Determine the (x, y) coordinate at the center of the cell enclosing the given text.  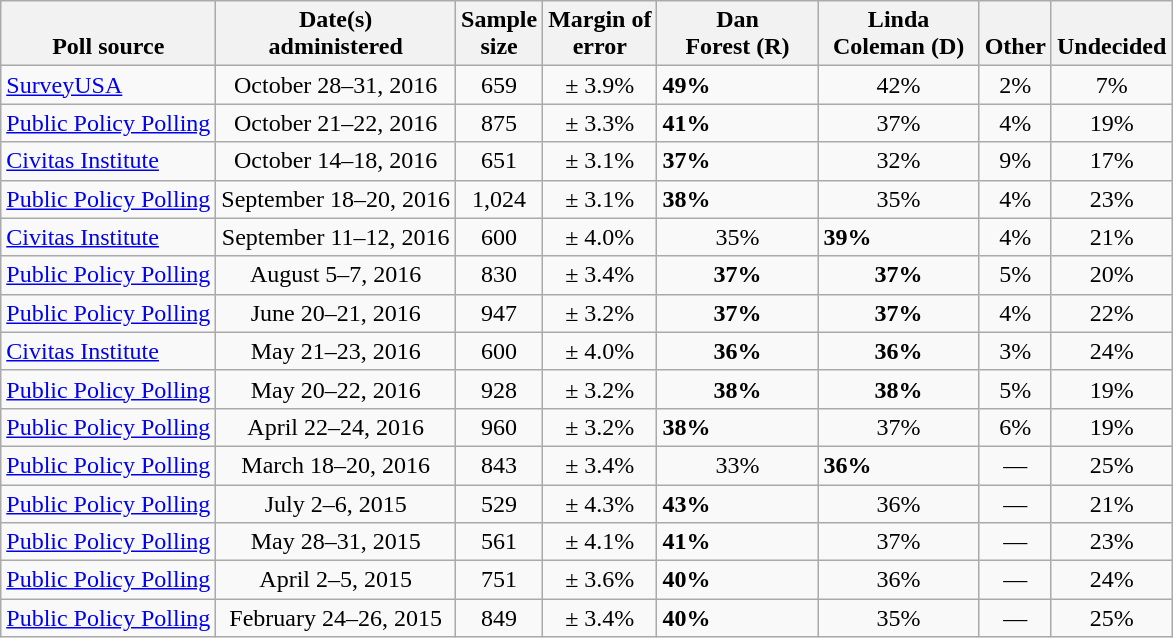
947 (500, 313)
± 4.1% (600, 542)
875 (500, 123)
529 (500, 503)
Margin oferror (600, 34)
October 14–18, 2016 (336, 161)
17% (1111, 161)
49% (738, 85)
May 20–22, 2016 (336, 389)
± 3.3% (600, 123)
Samplesize (500, 34)
39% (898, 237)
Date(s)administered (336, 34)
2% (1015, 85)
830 (500, 275)
960 (500, 427)
43% (738, 503)
Undecided (1111, 34)
± 3.6% (600, 580)
June 20–21, 2016 (336, 313)
651 (500, 161)
20% (1111, 275)
DanForest (R) (738, 34)
849 (500, 618)
April 22–24, 2016 (336, 427)
22% (1111, 313)
33% (738, 465)
August 5–7, 2016 (336, 275)
May 21–23, 2016 (336, 351)
± 4.3% (600, 503)
October 21–22, 2016 (336, 123)
May 28–31, 2015 (336, 542)
42% (898, 85)
Poll source (108, 34)
928 (500, 389)
September 18–20, 2016 (336, 199)
7% (1111, 85)
September 11–12, 2016 (336, 237)
751 (500, 580)
6% (1015, 427)
± 3.9% (600, 85)
843 (500, 465)
32% (898, 161)
February 24–26, 2015 (336, 618)
March 18–20, 2016 (336, 465)
659 (500, 85)
April 2–5, 2015 (336, 580)
1,024 (500, 199)
561 (500, 542)
July 2–6, 2015 (336, 503)
October 28–31, 2016 (336, 85)
LindaColeman (D) (898, 34)
SurveyUSA (108, 85)
3% (1015, 351)
Other (1015, 34)
9% (1015, 161)
